From the cell containing the given text, extract its center point as (x, y) coordinate. 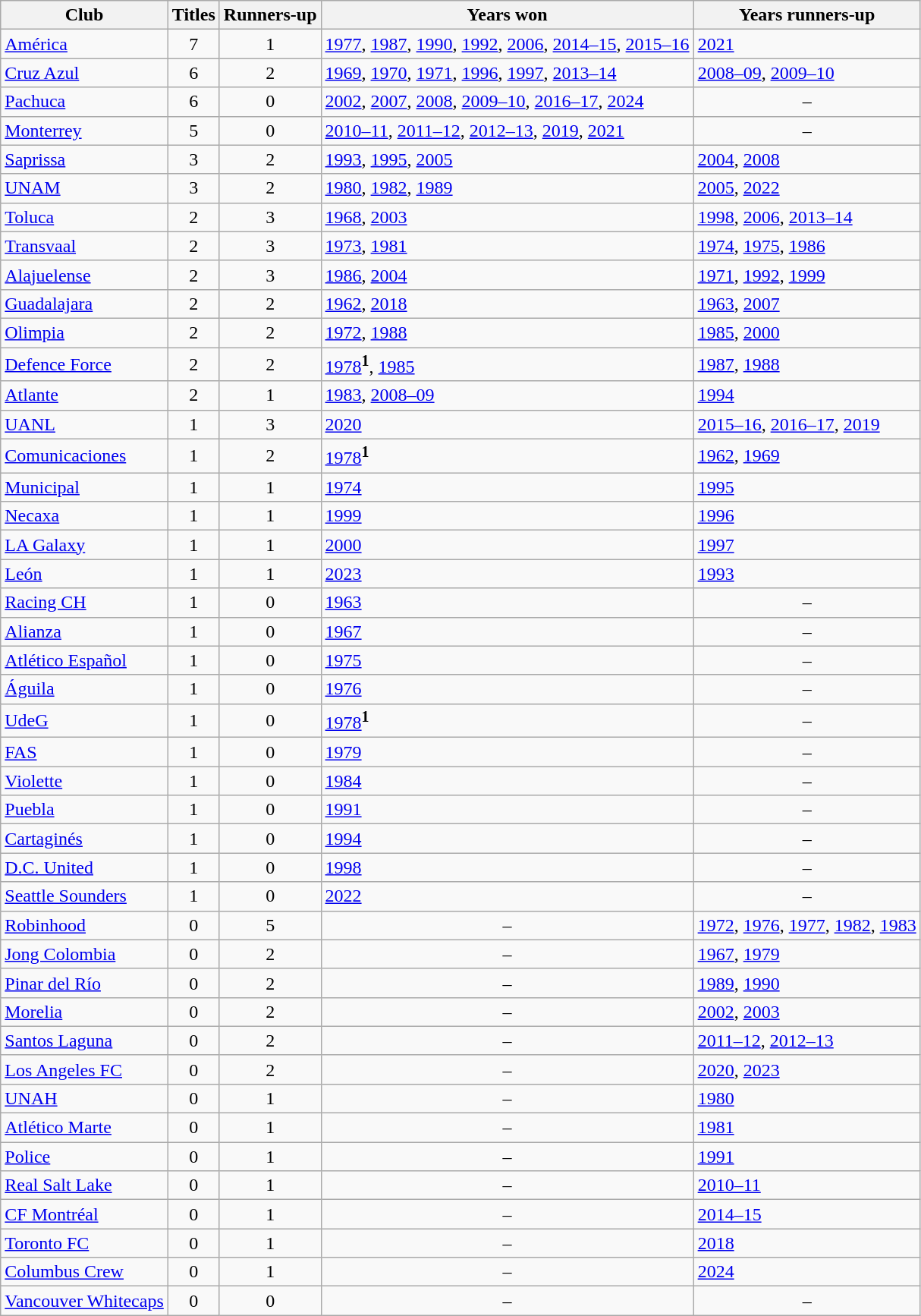
Police (85, 1157)
Guadalajara (85, 304)
1962, 2018 (507, 304)
1975 (507, 660)
UNAM (85, 188)
Titles (193, 15)
Club (85, 15)
León (85, 574)
2020, 2023 (807, 1069)
Robinhood (85, 925)
1971, 1992, 1999 (807, 275)
2000 (507, 545)
1967, 1979 (807, 954)
Atlante (85, 395)
Transvaal (85, 246)
1997 (807, 545)
1985, 2000 (807, 332)
2015–16, 2016–17, 2019 (807, 424)
UNAH (85, 1099)
2020 (507, 424)
1987, 1988 (807, 364)
1972, 1988 (507, 332)
1986, 2004 (507, 275)
Águila (85, 689)
1993, 1995, 2005 (507, 159)
Real Salt Lake (85, 1185)
1999 (507, 516)
1983, 2008–09 (507, 395)
2011–12, 2012–13 (807, 1041)
Seattle Sounders (85, 896)
1996 (807, 516)
2008–09, 2009–10 (807, 73)
2014–15 (807, 1214)
2002, 2003 (807, 1012)
Alajuelense (85, 275)
1989, 1990 (807, 983)
19781, 1985 (507, 364)
LA Galaxy (85, 545)
1980 (807, 1099)
Necaxa (85, 516)
Vancouver Whitecaps (85, 1301)
CF Montréal (85, 1214)
2021 (807, 44)
Comunicaciones (85, 455)
Atlético Marte (85, 1128)
1977, 1987, 1990, 1992, 2006, 2014–15, 2015–16 (507, 44)
1963, 2007 (807, 304)
1969, 1970, 1971, 1996, 1997, 2013–14 (507, 73)
1995 (807, 487)
2024 (807, 1272)
1998, 2006, 2013–14 (807, 217)
1981 (807, 1128)
2010–11, 2011–12, 2012–13, 2019, 2021 (507, 131)
Years runners-up (807, 15)
2018 (807, 1243)
Racing CH (85, 603)
Los Angeles FC (85, 1069)
2022 (507, 896)
Cartaginés (85, 839)
Municipal (85, 487)
1974 (507, 487)
1974, 1975, 1986 (807, 246)
D.C. United (85, 867)
1976 (507, 689)
Years won (507, 15)
1979 (507, 752)
2004, 2008 (807, 159)
1984 (507, 781)
Runners-up (270, 15)
Pinar del Río (85, 983)
Atlético Español (85, 660)
1962, 1969 (807, 455)
Olimpia (85, 332)
Alianza (85, 631)
1963 (507, 603)
Pachuca (85, 102)
Saprissa (85, 159)
2005, 2022 (807, 188)
Santos Laguna (85, 1041)
Morelia (85, 1012)
UANL (85, 424)
Columbus Crew (85, 1272)
FAS (85, 752)
1980, 1982, 1989 (507, 188)
2023 (507, 574)
1993 (807, 574)
1968, 2003 (507, 217)
Jong Colombia (85, 954)
Cruz Azul (85, 73)
UdeG (85, 721)
América (85, 44)
1967 (507, 631)
Monterrey (85, 131)
Violette (85, 781)
Defence Force (85, 364)
1998 (507, 867)
Puebla (85, 810)
Toronto FC (85, 1243)
2010–11 (807, 1185)
7 (193, 44)
1973, 1981 (507, 246)
Toluca (85, 217)
1972, 1976, 1977, 1982, 1983 (807, 925)
2002, 2007, 2008, 2009–10, 2016–17, 2024 (507, 102)
